Return the (x, y) coordinate for the center point of the cell that contains the specified text.  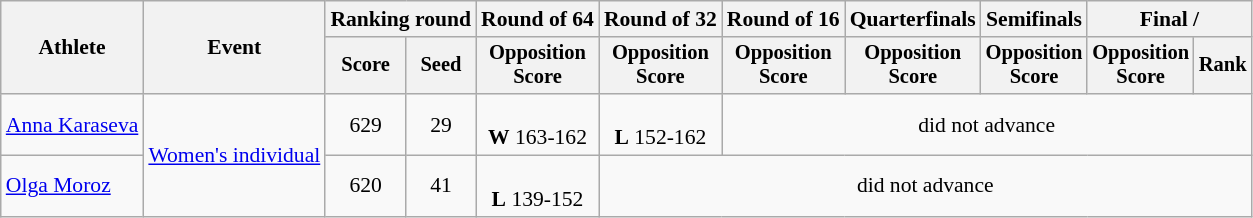
Ranking round (400, 19)
Rank (1223, 66)
Round of 16 (784, 19)
41 (441, 186)
Seed (441, 66)
Final / (1169, 19)
Round of 32 (660, 19)
Athlete (72, 48)
Semifinals (1034, 19)
629 (366, 124)
L 152-162 (660, 124)
L 139-152 (538, 186)
Olga Moroz (72, 186)
Women's individual (234, 155)
Score (366, 66)
620 (366, 186)
29 (441, 124)
W 163-162 (538, 124)
Anna Karaseva (72, 124)
Round of 64 (538, 19)
Event (234, 48)
Quarterfinals (913, 19)
